From the cell containing the given text, extract its center point as (X, Y) coordinate. 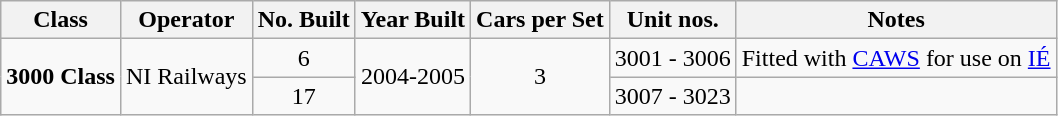
2004-2005 (412, 77)
3000 Class (61, 77)
NI Railways (186, 77)
Operator (186, 20)
3001 - 3006 (672, 58)
6 (304, 58)
Year Built (412, 20)
Unit nos. (672, 20)
Notes (896, 20)
Cars per Set (540, 20)
Fitted with CAWS for use on IÉ (896, 58)
3 (540, 77)
Class (61, 20)
No. Built (304, 20)
17 (304, 96)
3007 - 3023 (672, 96)
